Identify which cell holds the provided text, then report its [x, y] central coordinate. 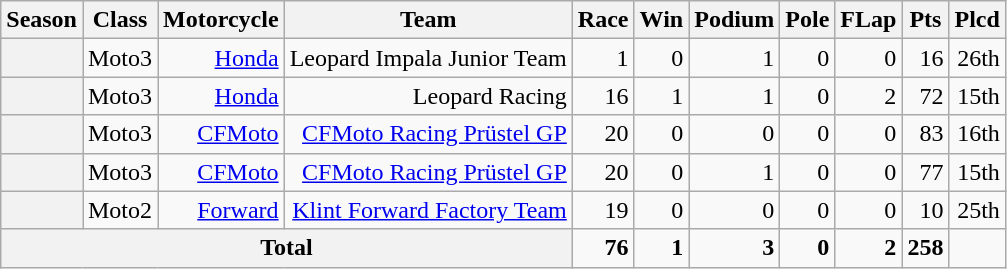
10 [926, 210]
Season [42, 20]
Race [603, 20]
FLap [868, 20]
26th [977, 58]
Motorcycle [222, 20]
Total [287, 248]
Pts [926, 20]
19 [603, 210]
258 [926, 248]
Leopard Impala Junior Team [428, 58]
Team [428, 20]
Plcd [977, 20]
Forward [222, 210]
72 [926, 96]
83 [926, 134]
Podium [734, 20]
Pole [808, 20]
Leopard Racing [428, 96]
16th [977, 134]
Win [662, 20]
3 [734, 248]
Klint Forward Factory Team [428, 210]
77 [926, 172]
76 [603, 248]
25th [977, 210]
Class [120, 20]
Moto2 [120, 210]
